Output the (x, y) coordinate of the center of the cell containing the given text.  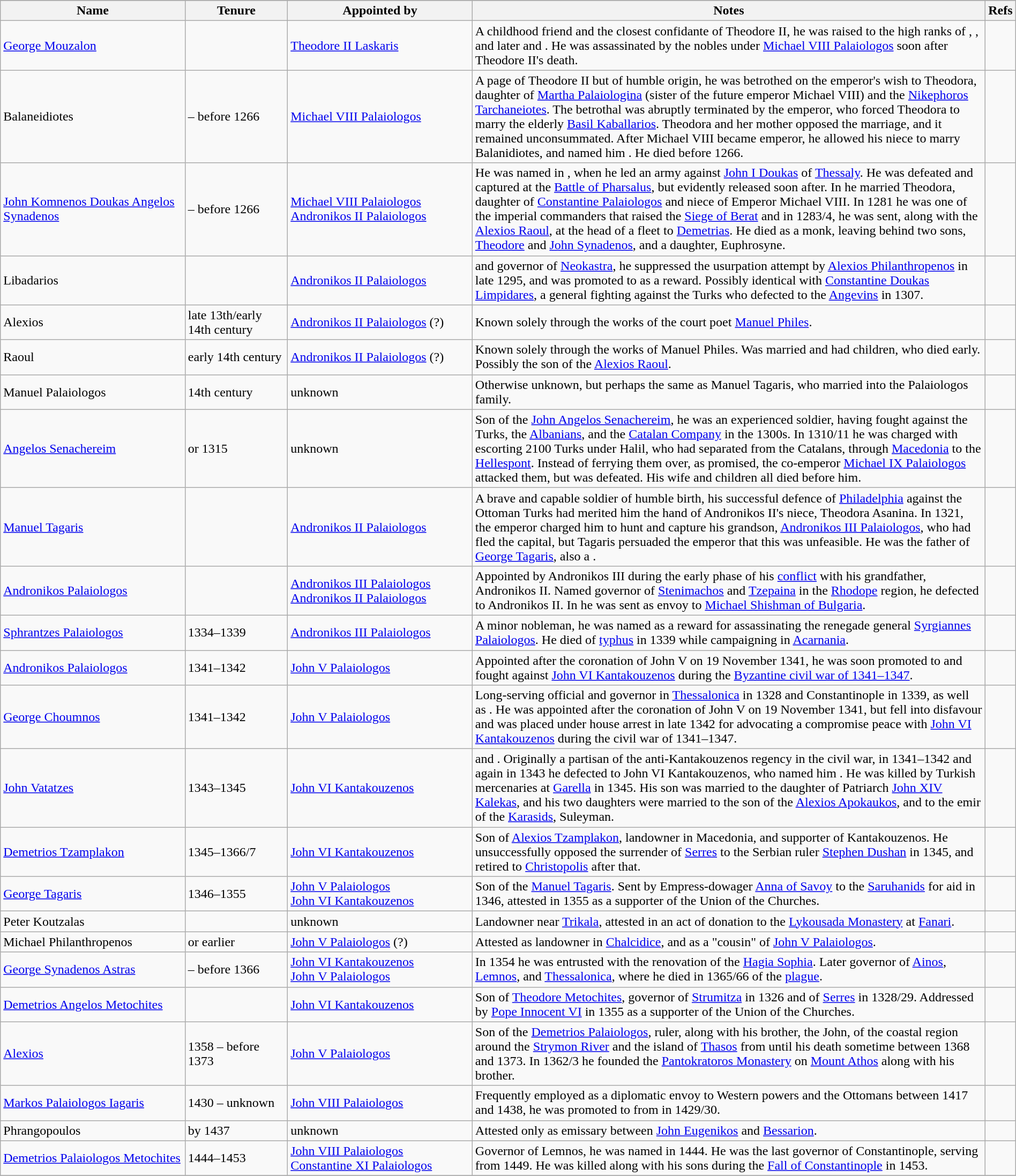
1345–1366/7 (236, 852)
Tenure (236, 11)
Attested only as emissary between John Eugenikos and Bessarion. (729, 1130)
John Komnenos Doukas Angelos Synadenos (93, 209)
Notes (729, 11)
Raoul (93, 357)
Phrangopoulos (93, 1130)
Demetrios Palaiologos Metochites (93, 1158)
Peter Koutzalas (93, 922)
1430 – unknown (236, 1103)
John Vatatzes (93, 788)
Balaneidiotes (93, 117)
George Mouzalon (93, 46)
George Choumnos (93, 717)
Libadarios (93, 280)
Landowner near Trikala, attested in an act of donation to the Lykousada Monastery at Fanari. (729, 922)
Refs (1000, 11)
1343–1345 (236, 788)
Sphrantzes Palaiologos (93, 632)
Name (93, 11)
1358 – before 1373 (236, 1053)
14th century (236, 392)
John VI KantakouzenosJohn V Palaiologos (380, 970)
John V PalaiologosJohn VI Kantakouzenos (380, 894)
George Tagaris (93, 894)
by 1437 (236, 1130)
1334–1339 (236, 632)
Demetrios Angelos Metochites (93, 1004)
Known solely through the works of the court poet Manuel Philes. (729, 323)
John VIII PalaiologosConstantine XI Palaiologos (380, 1158)
1444–1453 (236, 1158)
Andronikos III PalaiologosAndronikos II Palaiologos (380, 590)
Known solely through the works of Manuel Philes. Was married and had children, who died early. Possibly the son of the Alexios Raoul. (729, 357)
Otherwise unknown, but perhaps the same as Manuel Tagaris, who married into the Palaiologos family. (729, 392)
John V Palaiologos (?) (380, 942)
Andronikos III Palaiologos (380, 632)
– before 1366 (236, 970)
Michael VIII PalaiologosAndronikos II Palaiologos (380, 209)
late 13th/early 14th century (236, 323)
Theodore II Laskaris (380, 46)
Michael VIII Palaiologos (380, 117)
Attested as landowner in Chalcidice, and as a "cousin" of John V Palaiologos. (729, 942)
Angelos Senachereim (93, 448)
Appointed by (380, 11)
Frequently employed as a diplomatic envoy to Western powers and the Ottomans between 1417 and 1438, he was promoted to from in 1429/30. (729, 1103)
or earlier (236, 942)
George Synadenos Astras (93, 970)
Manuel Tagaris (93, 527)
or 1315 (236, 448)
1346–1355 (236, 894)
Manuel Palaiologos (93, 392)
Markos Palaiologos Iagaris (93, 1103)
early 14th century (236, 357)
John VIII Palaiologos (380, 1103)
Demetrios Tzamplakon (93, 852)
Michael Philanthropenos (93, 942)
